From the cell containing the given text, extract its center point as [X, Y] coordinate. 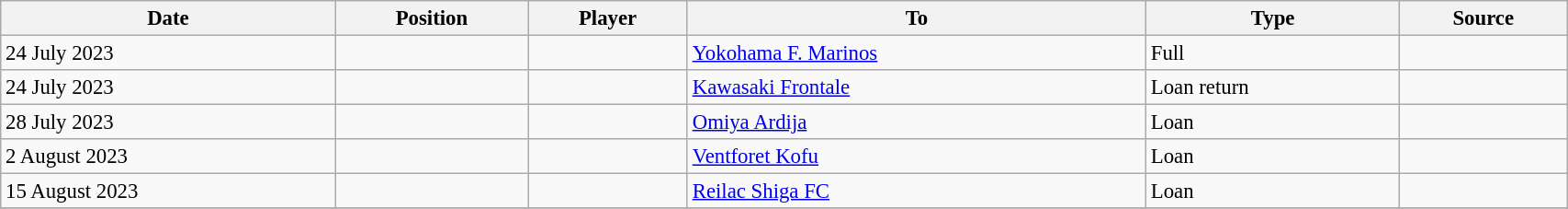
Type [1272, 18]
Date [168, 18]
28 July 2023 [168, 122]
Source [1483, 18]
2 August 2023 [168, 157]
15 August 2023 [168, 192]
Yokohama F. Marinos [917, 53]
Reilac Shiga FC [917, 192]
Ventforet Kofu [917, 157]
Player [608, 18]
Omiya Ardija [917, 122]
Kawasaki Frontale [917, 87]
Loan return [1272, 87]
Position [432, 18]
Full [1272, 53]
To [917, 18]
